Capture the cell that displays the provided text and extract its [X, Y] central coordinate. 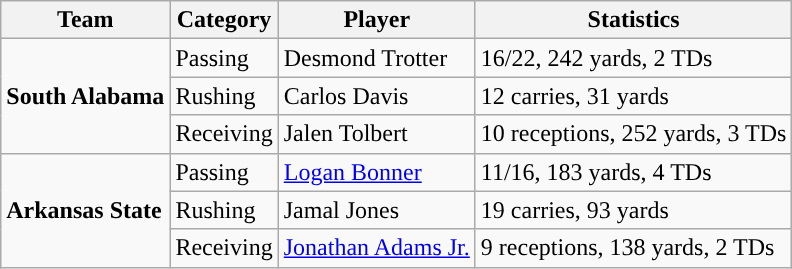
16/22, 242 yards, 2 TDs [634, 58]
Category [224, 20]
Jalen Tolbert [376, 134]
19 carries, 93 yards [634, 210]
Player [376, 20]
Arkansas State [86, 210]
9 receptions, 138 yards, 2 TDs [634, 248]
Jamal Jones [376, 210]
South Alabama [86, 96]
Team [86, 20]
Statistics [634, 20]
10 receptions, 252 yards, 3 TDs [634, 134]
Desmond Trotter [376, 58]
Logan Bonner [376, 172]
Carlos Davis [376, 96]
11/16, 183 yards, 4 TDs [634, 172]
Jonathan Adams Jr. [376, 248]
12 carries, 31 yards [634, 96]
